Search for the cell housing the specified text and yield its [x, y] center coordinate. 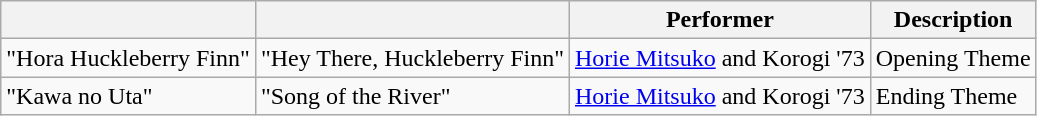
"Song of the River" [412, 96]
Opening Theme [953, 58]
Performer [720, 20]
Ending Theme [953, 96]
"Hora Huckleberry Finn" [128, 58]
"Hey There, Huckleberry Finn" [412, 58]
"Kawa no Uta" [128, 96]
Description [953, 20]
